Return the (X, Y) coordinate for the center point of the cell that contains the specified text.  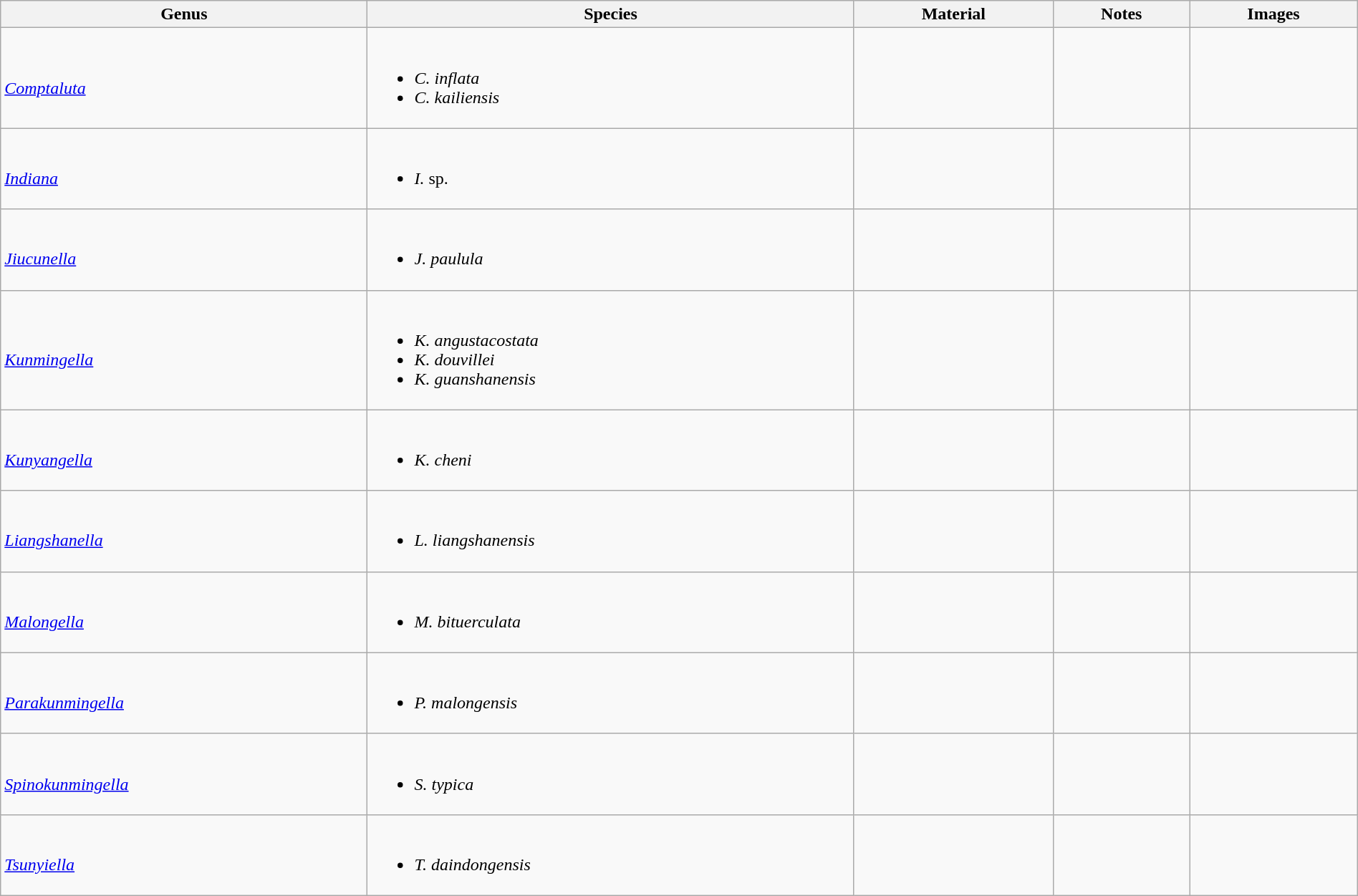
I. sp. (610, 169)
J. paulula (610, 249)
Notes (1122, 14)
T. daindongensis (610, 855)
S. typica (610, 774)
Parakunmingella (184, 693)
Images (1273, 14)
Material (954, 14)
Kunmingella (184, 350)
C. inflataC. kailiensis (610, 78)
Spinokunmingella (184, 774)
Species (610, 14)
Tsunyiella (184, 855)
Genus (184, 14)
Liangshanella (184, 531)
Indiana (184, 169)
P. malongensis (610, 693)
K. cheni (610, 450)
Comptaluta (184, 78)
M. bituerculata (610, 612)
Jiucunella (184, 249)
L. liangshanensis (610, 531)
Kunyangella (184, 450)
K. angustacostataK. douvilleiK. guanshanensis (610, 350)
Malongella (184, 612)
